Output the (X, Y) coordinate of the center of the cell containing the given text.  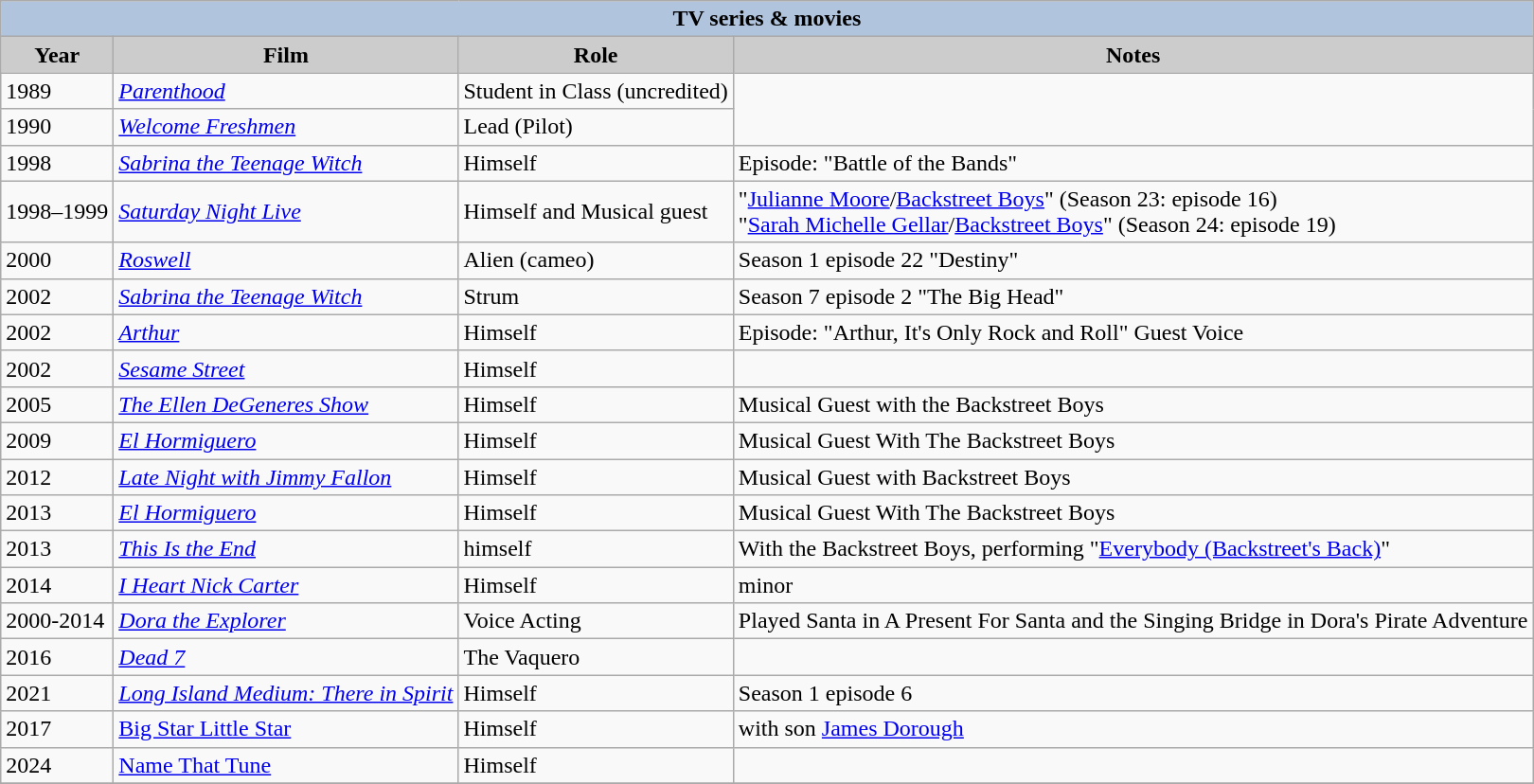
with son James Dorough (1133, 729)
Long Island Medium: There in Spirit (286, 693)
Lead (Pilot) (596, 127)
Season 1 episode 6 (1133, 693)
The Vaquero (596, 657)
Episode: "Arthur, It's Only Rock and Roll" Guest Voice (1133, 332)
Sesame Street (286, 368)
2021 (57, 693)
Roswell (286, 260)
2017 (57, 729)
2024 (57, 765)
2000 (57, 260)
Big Star Little Star (286, 729)
2009 (57, 440)
Episode: "Battle of the Bands" (1133, 163)
This Is the End (286, 549)
2000-2014 (57, 621)
Parenthood (286, 91)
Alien (cameo) (596, 260)
Strum (596, 296)
Notes (1133, 55)
Saturday Night Live (286, 212)
Dora the Explorer (286, 621)
Name That Tune (286, 765)
Played Santa in A Present For Santa and the Singing Bridge in Dora's Pirate Adventure (1133, 621)
Voice Acting (596, 621)
The Ellen DeGeneres Show (286, 404)
Late Night with Jimmy Fallon (286, 476)
Year (57, 55)
Himself and Musical guest (596, 212)
1990 (57, 127)
Student in Class (uncredited) (596, 91)
"Julianne Moore/Backstreet Boys" (Season 23: episode 16)"Sarah Michelle Gellar/Backstreet Boys" (Season 24: episode 19) (1133, 212)
Season 1 episode 22 "Destiny" (1133, 260)
Musical Guest with Backstreet Boys (1133, 476)
Dead 7 (286, 657)
Film (286, 55)
Season 7 episode 2 "The Big Head" (1133, 296)
2012 (57, 476)
Musical Guest with the Backstreet Boys (1133, 404)
1989 (57, 91)
2014 (57, 585)
1998 (57, 163)
With the Backstreet Boys, performing "Everybody (Backstreet's Back)" (1133, 549)
Role (596, 55)
Welcome Freshmen (286, 127)
1998–1999 (57, 212)
Arthur (286, 332)
2005 (57, 404)
I Heart Nick Carter (286, 585)
TV series & movies (767, 19)
2016 (57, 657)
minor (1133, 585)
himself (596, 549)
